Identify which cell holds the provided text, then report its (X, Y) central coordinate. 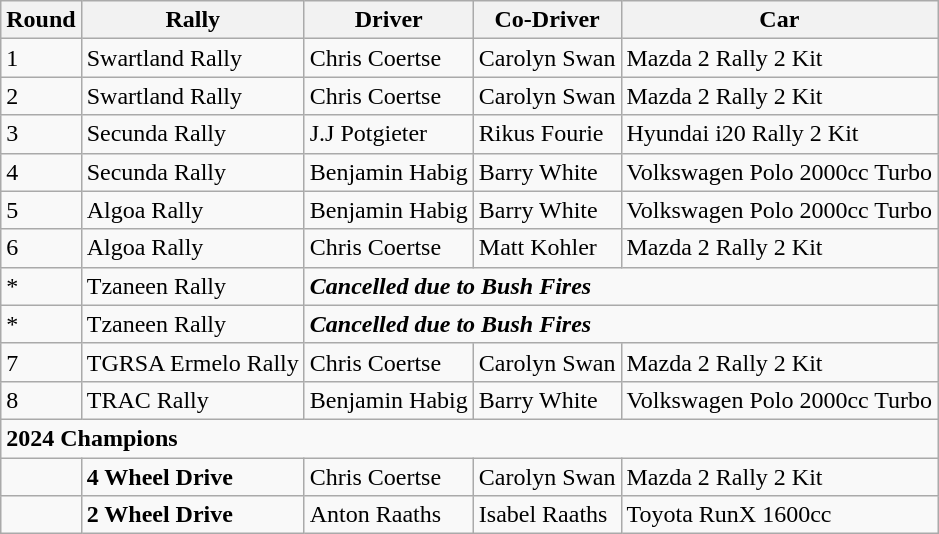
8 (41, 400)
4 (41, 172)
Matt Kohler (547, 248)
6 (41, 248)
Driver (388, 20)
Rikus Fourie (547, 134)
4 Wheel Drive (192, 477)
Anton Raaths (388, 515)
Isabel Raaths (547, 515)
TGRSA Ermelo Rally (192, 362)
2024 Champions (470, 438)
Rally (192, 20)
Round (41, 20)
2 Wheel Drive (192, 515)
7 (41, 362)
Car (780, 20)
2 (41, 96)
TRAC Rally (192, 400)
Co-Driver (547, 20)
3 (41, 134)
J.J Potgieter (388, 134)
5 (41, 210)
Hyundai i20 Rally 2 Kit (780, 134)
1 (41, 58)
Toyota RunX 1600cc (780, 515)
